Search for the cell housing the specified text and yield its (X, Y) center coordinate. 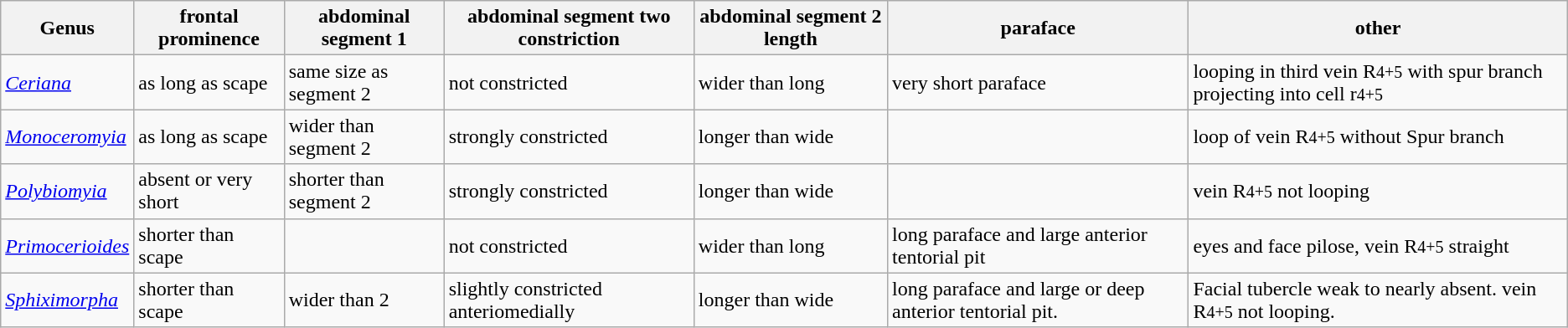
abdominal segment 1 (364, 28)
same size as segment 2 (364, 82)
Polybiomyia (67, 191)
abdominal segment two constriction (569, 28)
wider than 2 (364, 300)
slightly constricted anteriomedially (569, 300)
absent or very short (209, 191)
paraface (1039, 28)
frontal prominence (209, 28)
Primocerioides (67, 246)
other (1378, 28)
Sphiximorpha (67, 300)
Monoceromyia (67, 137)
eyes and face pilose, vein R4+5 straight (1378, 246)
Genus (67, 28)
long paraface and large anterior tentorial pit (1039, 246)
looping in third vein R4+5 with spur branch projecting into cell r4+5 (1378, 82)
long paraface and large or deep anterior tentorial pit. (1039, 300)
very short paraface (1039, 82)
wider than segment 2 (364, 137)
Facial tubercle weak to nearly absent. vein R4+5 not looping. (1378, 300)
Ceriana (67, 82)
loop of vein R4+5 without Spur branch (1378, 137)
abdominal segment 2 length (791, 28)
shorter than segment 2 (364, 191)
vein R4+5 not looping (1378, 191)
